Pinpoint the cell where the given text exists, returning its [x, y] midpoint coordinate. 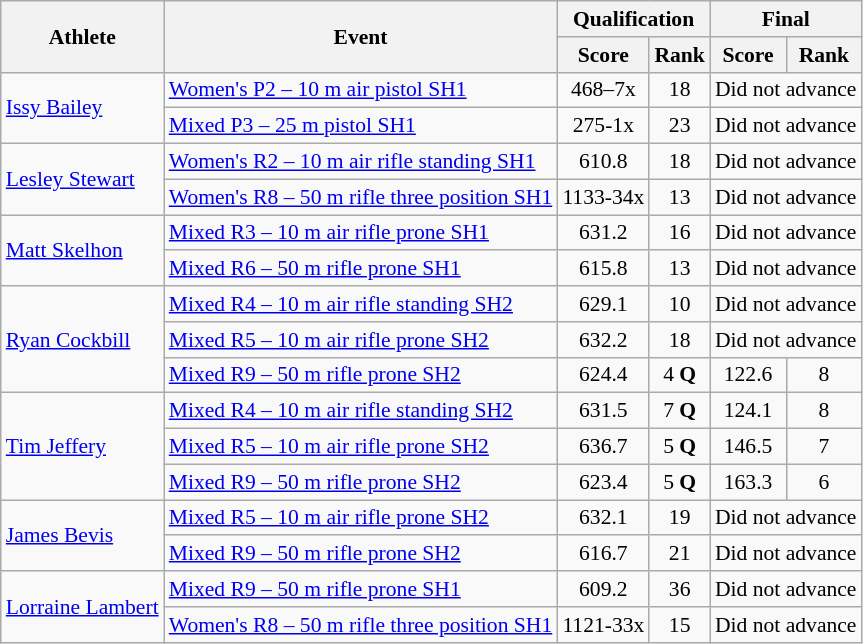
163.3 [748, 482]
7 [824, 447]
122.6 [748, 375]
15 [680, 625]
Mixed R6 – 50 m rifle prone SH1 [361, 269]
6 [824, 482]
10 [680, 304]
610.8 [603, 162]
Matt Skelhon [82, 250]
Lorraine Lambert [82, 606]
629.1 [603, 304]
623.4 [603, 482]
631.2 [603, 233]
1133-34x [603, 197]
631.5 [603, 411]
275-1x [603, 126]
Lesley Stewart [82, 180]
632.1 [603, 518]
16 [680, 233]
Final [786, 19]
616.7 [603, 554]
Qualification [634, 19]
1121-33x [603, 625]
624.4 [603, 375]
124.1 [748, 411]
146.5 [748, 447]
23 [680, 126]
7 Q [680, 411]
Women's R2 – 10 m air rifle standing SH1 [361, 162]
Women's P2 – 10 m air pistol SH1 [361, 90]
615.8 [603, 269]
636.7 [603, 447]
36 [680, 589]
4 Q [680, 375]
Issy Bailey [82, 108]
Ryan Cockbill [82, 340]
Mixed R3 – 10 m air rifle prone SH1 [361, 233]
632.2 [603, 340]
19 [680, 518]
James Bevis [82, 536]
Tim Jeffery [82, 446]
Mixed R9 – 50 m rifle prone SH1 [361, 589]
21 [680, 554]
609.2 [603, 589]
Event [361, 36]
Mixed P3 – 25 m pistol SH1 [361, 126]
468–7x [603, 90]
Athlete [82, 36]
